Capture the cell that displays the provided text and extract its (x, y) central coordinate. 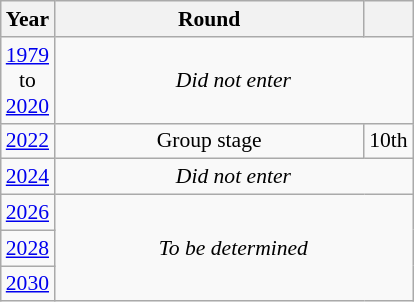
To be determined (234, 248)
Group stage (209, 141)
2026 (28, 213)
Year (28, 19)
2028 (28, 248)
Round (209, 19)
10th (388, 141)
2022 (28, 141)
2024 (28, 177)
1979to2020 (28, 80)
2030 (28, 284)
